Pinpoint the cell where the given text exists, returning its [X, Y] midpoint coordinate. 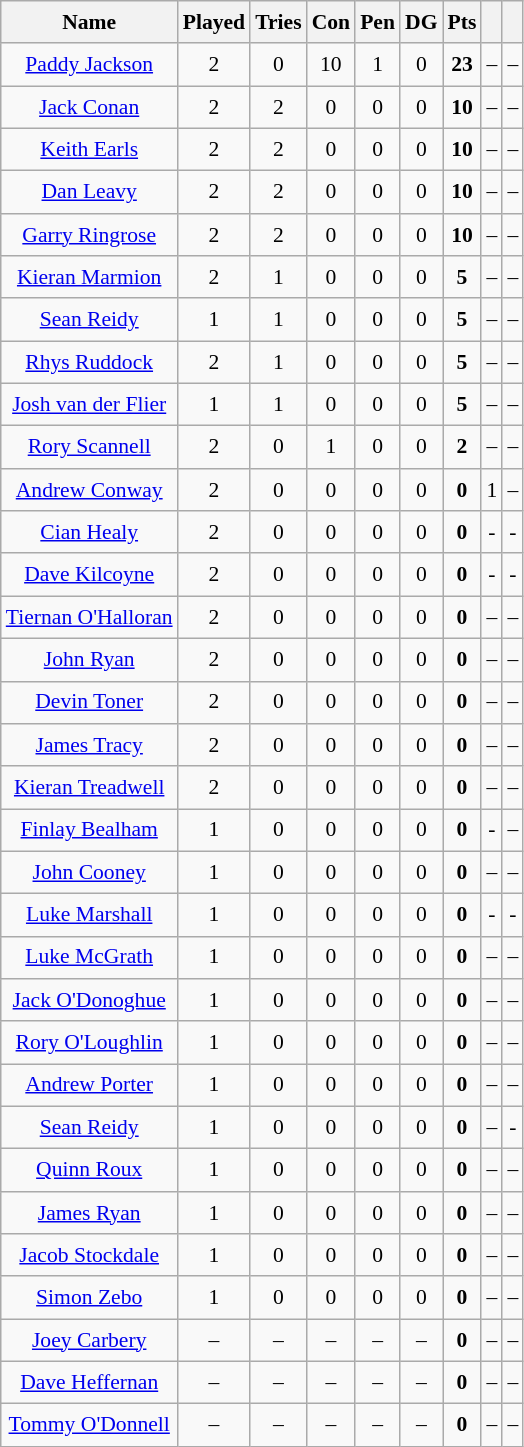
Andrew Porter [90, 1086]
Luke Marshall [90, 916]
Quinn Roux [90, 1170]
Devin Toner [90, 702]
Luke McGrath [90, 958]
DG [422, 22]
Con [332, 22]
James Ryan [90, 1214]
Dave Heffernan [90, 1384]
Rory Scannell [90, 448]
Jack O'Donoghue [90, 1000]
Andrew Conway [90, 490]
Rory O'Loughlin [90, 1044]
Josh van der Flier [90, 406]
Tommy O'Donnell [90, 1426]
Kieran Treadwell [90, 788]
Pen [378, 22]
Played [214, 22]
Jack Conan [90, 108]
Finlay Bealham [90, 830]
Tries [278, 22]
Garry Ringrose [90, 236]
Pts [462, 22]
Jacob Stockdale [90, 1256]
Dan Leavy [90, 192]
Name [90, 22]
Tiernan O'Halloran [90, 618]
23 [462, 66]
Cian Healy [90, 532]
Paddy Jackson [90, 66]
James Tracy [90, 746]
Simon Zebo [90, 1298]
Dave Kilcoyne [90, 576]
John Ryan [90, 660]
Kieran Marmion [90, 278]
Keith Earls [90, 150]
Joey Carbery [90, 1340]
Rhys Ruddock [90, 362]
John Cooney [90, 872]
